Locate the cell with the specified text and output its [X, Y] center coordinate. 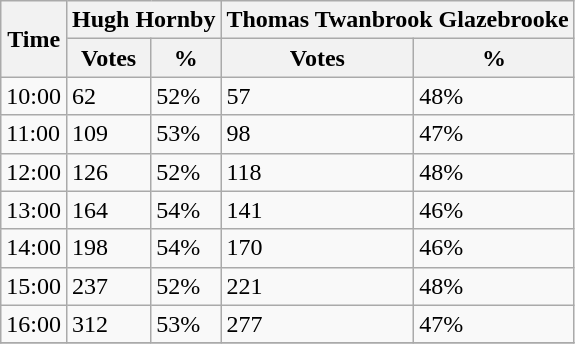
141 [318, 210]
164 [108, 210]
11:00 [34, 134]
118 [318, 172]
170 [318, 248]
237 [108, 286]
109 [108, 134]
12:00 [34, 172]
98 [318, 134]
Time [34, 39]
Thomas Twanbrook Glazebrooke [398, 20]
Hugh Hornby [143, 20]
10:00 [34, 96]
312 [108, 324]
57 [318, 96]
277 [318, 324]
126 [108, 172]
62 [108, 96]
14:00 [34, 248]
16:00 [34, 324]
198 [108, 248]
13:00 [34, 210]
15:00 [34, 286]
221 [318, 286]
